Capture the cell that displays the provided text and extract its (x, y) central coordinate. 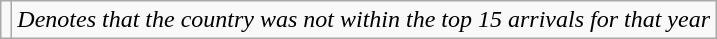
Denotes that the country was not within the top 15 arrivals for that year (364, 20)
